Return the (X, Y) coordinate for the center point of the cell that contains the specified text.  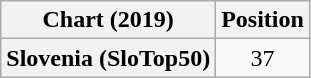
Chart (2019) (108, 20)
Slovenia (SloTop50) (108, 58)
Position (263, 20)
37 (263, 58)
